For the text-containing cell, return its midpoint in [x, y] coordinate format. 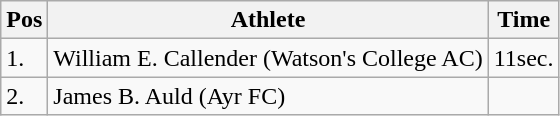
11sec. [524, 58]
Time [524, 20]
Pos [24, 20]
1. [24, 58]
2. [24, 96]
Athlete [268, 20]
James B. Auld (Ayr FC) [268, 96]
William E. Callender (Watson's College AC) [268, 58]
